Pinpoint the cell where the given text exists, returning its (x, y) midpoint coordinate. 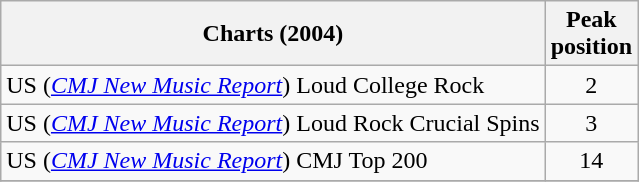
US (CMJ New Music Report) Loud College Rock (273, 85)
Peakposition (591, 34)
2 (591, 85)
3 (591, 123)
US (CMJ New Music Report) Loud Rock Crucial Spins (273, 123)
US (CMJ New Music Report) CMJ Top 200 (273, 161)
14 (591, 161)
Charts (2004) (273, 34)
